Provide the [X, Y] coordinate of the cell's center where the given text is located.  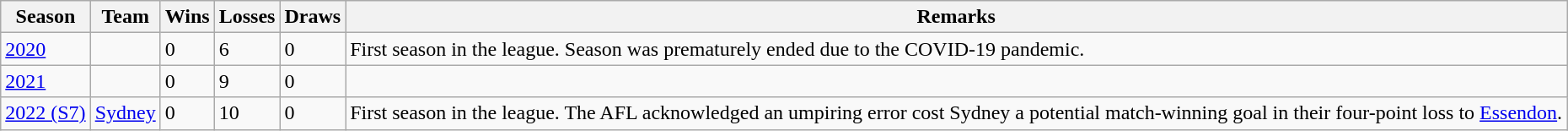
10 [247, 113]
6 [247, 49]
First season in the league. Season was prematurely ended due to the COVID-19 pandemic. [956, 49]
Team [125, 17]
Draws [313, 17]
Sydney [125, 113]
2022 (S7) [46, 113]
First season in the league. The AFL acknowledged an umpiring error cost Sydney a potential match-winning goal in their four-point loss to Essendon. [956, 113]
Wins [187, 17]
9 [247, 81]
Losses [247, 17]
Season [46, 17]
2021 [46, 81]
2020 [46, 49]
Remarks [956, 17]
